Find where the given text appears and provide that cell's center as [X, Y] coordinate. 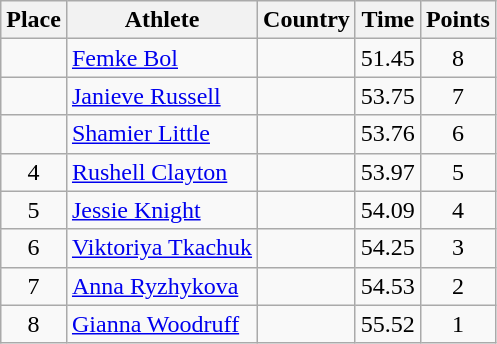
Gianna Woodruff [162, 324]
1 [458, 324]
Athlete [162, 20]
Viktoriya Tkachuk [162, 248]
Time [388, 20]
Jessie Knight [162, 210]
53.75 [388, 96]
53.97 [388, 172]
Anna Ryzhykova [162, 286]
54.53 [388, 286]
Place [34, 20]
Points [458, 20]
Rushell Clayton [162, 172]
Country [307, 20]
55.52 [388, 324]
Janieve Russell [162, 96]
51.45 [388, 58]
54.25 [388, 248]
54.09 [388, 210]
Femke Bol [162, 58]
3 [458, 248]
53.76 [388, 134]
Shamier Little [162, 134]
2 [458, 286]
